Detect which cell encompasses the target text, then output its [x, y] center coordinate. 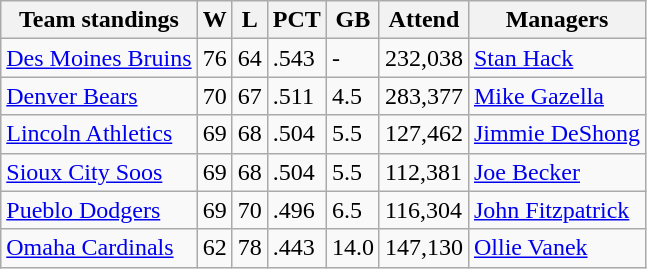
Team standings [99, 20]
Des Moines Bruins [99, 58]
62 [214, 248]
Omaha Cardinals [99, 248]
John Fitzpatrick [556, 210]
Denver Bears [99, 96]
6.5 [352, 210]
76 [214, 58]
4.5 [352, 96]
112,381 [424, 172]
14.0 [352, 248]
127,462 [424, 134]
Lincoln Athletics [99, 134]
.496 [296, 210]
PCT [296, 20]
Jimmie DeShong [556, 134]
116,304 [424, 210]
78 [250, 248]
67 [250, 96]
.511 [296, 96]
Mike Gazella [556, 96]
L [250, 20]
.443 [296, 248]
Ollie Vanek [556, 248]
Pueblo Dodgers [99, 210]
Attend [424, 20]
.543 [296, 58]
64 [250, 58]
232,038 [424, 58]
Managers [556, 20]
- [352, 58]
283,377 [424, 96]
Sioux City Soos [99, 172]
Stan Hack [556, 58]
W [214, 20]
GB [352, 20]
Joe Becker [556, 172]
147,130 [424, 248]
